Return (X, Y) of the center of cell containing provided text 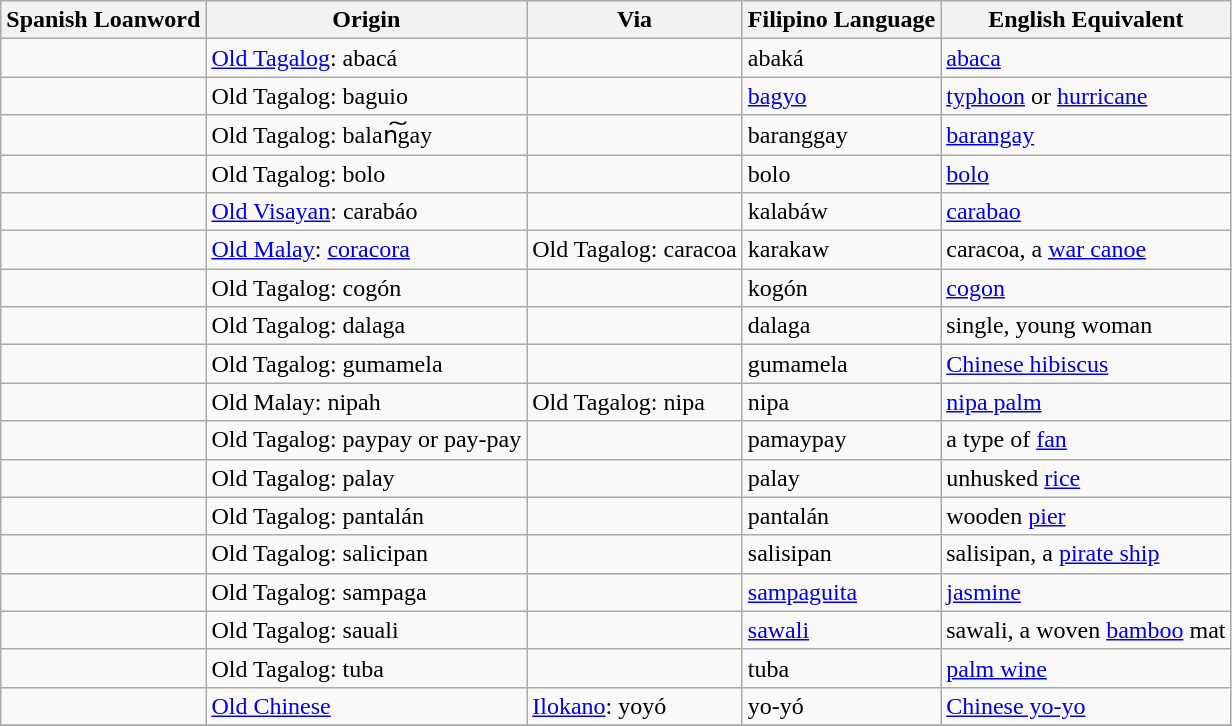
Old Tagalog: palay (366, 478)
kalabáw (841, 212)
Old Tagalog: dalaga (366, 326)
kogón (841, 288)
Old Tagalog: bolo (366, 173)
a type of fan (1086, 440)
pantalán (841, 516)
salisipan (841, 554)
Via (635, 20)
English Equivalent (1086, 20)
Old Tagalog: gumamela (366, 364)
jasmine (1086, 592)
unhusked rice (1086, 478)
Old Tagalog: nipa (635, 402)
typhoon or hurricane (1086, 96)
Ilokano: yoyó (635, 706)
Old Tagalog: tuba (366, 668)
palm wine (1086, 668)
nipa palm (1086, 402)
Old Tagalog: paypay or pay-pay (366, 440)
Old Tagalog: cogón (366, 288)
caracoa, a war canoe (1086, 250)
Old Malay: coracora (366, 250)
dalaga (841, 326)
gumamela (841, 364)
Old Tagalog: caracoa (635, 250)
Old Malay: nipah (366, 402)
Spanish Loanword (104, 20)
yo-yó (841, 706)
Old Tagalog: salicipan (366, 554)
Old Visayan: carabáo (366, 212)
barangay (1086, 135)
salisipan, a pirate ship (1086, 554)
Chinese yo-yo (1086, 706)
Old Tagalog: sampaga (366, 592)
sawali (841, 630)
carabao (1086, 212)
Old Tagalog: pantalán (366, 516)
Origin (366, 20)
Old Chinese (366, 706)
Old Tagalog: sauali (366, 630)
Chinese hibiscus (1086, 364)
bagyo (841, 96)
Filipino Language (841, 20)
abaká (841, 58)
tuba (841, 668)
sawali, a woven bamboo mat (1086, 630)
pamaypay (841, 440)
Old Tagalog: abacá (366, 58)
sampaguita (841, 592)
Old Tagalog: baguio (366, 96)
baranggay (841, 135)
palay (841, 478)
karakaw (841, 250)
wooden pier (1086, 516)
Old Tagalog: balan͠gay (366, 135)
single, young woman (1086, 326)
nipa (841, 402)
cogon (1086, 288)
abaca (1086, 58)
